Pinpoint the cell where the given text exists, returning its [x, y] midpoint coordinate. 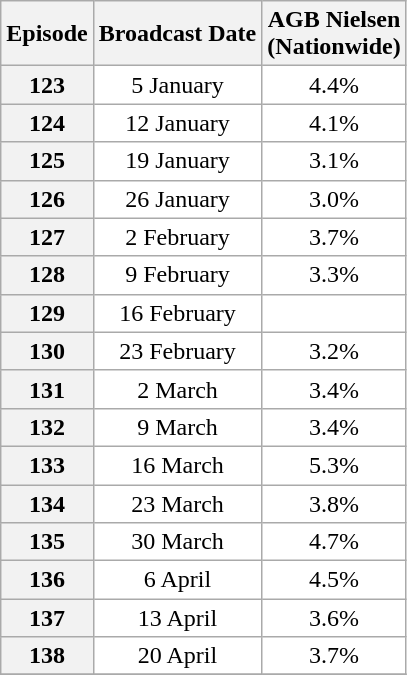
3.1% [334, 161]
3.6% [334, 618]
23 March [178, 503]
134 [47, 503]
16 March [178, 465]
126 [47, 199]
2 March [178, 389]
4.5% [334, 580]
4.1% [334, 123]
3.3% [334, 275]
133 [47, 465]
130 [47, 351]
Broadcast Date [178, 34]
12 January [178, 123]
124 [47, 123]
Episode [47, 34]
3.0% [334, 199]
16 February [178, 313]
26 January [178, 199]
20 April [178, 656]
129 [47, 313]
138 [47, 656]
6 April [178, 580]
23 February [178, 351]
30 March [178, 542]
135 [47, 542]
3.8% [334, 503]
4.7% [334, 542]
2 February [178, 237]
3.2% [334, 351]
136 [47, 580]
4.4% [334, 85]
9 February [178, 275]
127 [47, 237]
132 [47, 427]
19 January [178, 161]
AGB Nielsen(Nationwide) [334, 34]
131 [47, 389]
5.3% [334, 465]
128 [47, 275]
13 April [178, 618]
123 [47, 85]
9 March [178, 427]
137 [47, 618]
125 [47, 161]
5 January [178, 85]
